Search for the cell housing the specified text and yield its (X, Y) center coordinate. 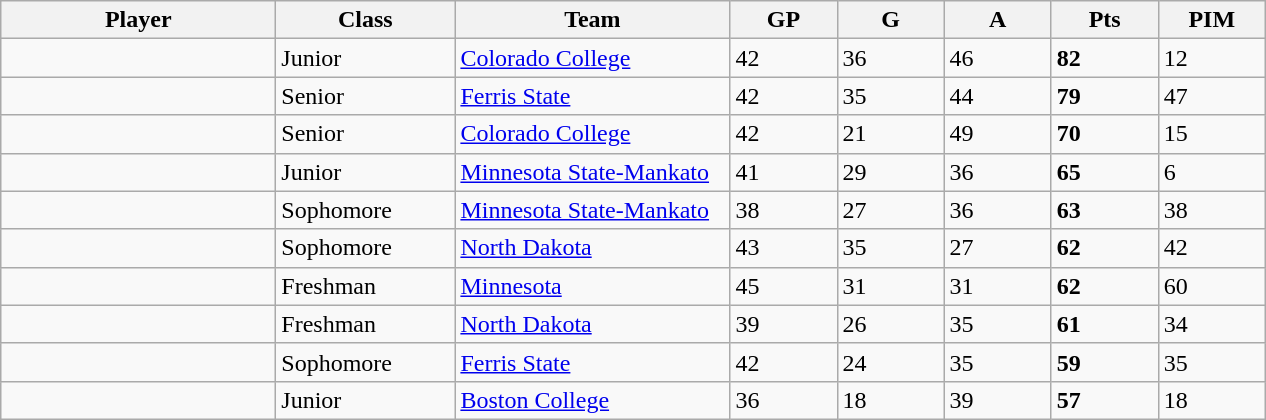
A (998, 20)
24 (890, 362)
Minnesota (592, 286)
21 (890, 134)
41 (784, 172)
GP (784, 20)
Team (592, 20)
Class (366, 20)
49 (998, 134)
43 (784, 248)
47 (1212, 96)
29 (890, 172)
45 (784, 286)
6 (1212, 172)
46 (998, 58)
59 (1104, 362)
60 (1212, 286)
Pts (1104, 20)
12 (1212, 58)
44 (998, 96)
61 (1104, 324)
65 (1104, 172)
PIM (1212, 20)
70 (1104, 134)
26 (890, 324)
79 (1104, 96)
57 (1104, 400)
63 (1104, 210)
Boston College (592, 400)
G (890, 20)
34 (1212, 324)
Player (138, 20)
15 (1212, 134)
82 (1104, 58)
